From the cell containing the given text, extract its center point as [x, y] coordinate. 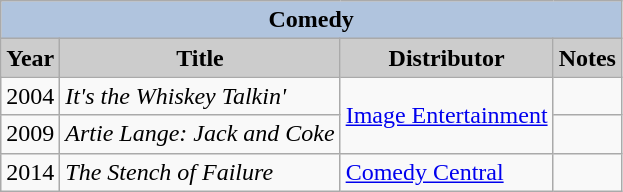
Notes [587, 58]
The Stench of Failure [200, 172]
It's the Whiskey Talkin' [200, 96]
Title [200, 58]
2009 [30, 134]
Comedy [312, 20]
Comedy Central [446, 172]
Year [30, 58]
Artie Lange: Jack and Coke [200, 134]
2004 [30, 96]
Distributor [446, 58]
2014 [30, 172]
Image Entertainment [446, 115]
